From the cell containing the given text, extract its center point as (x, y) coordinate. 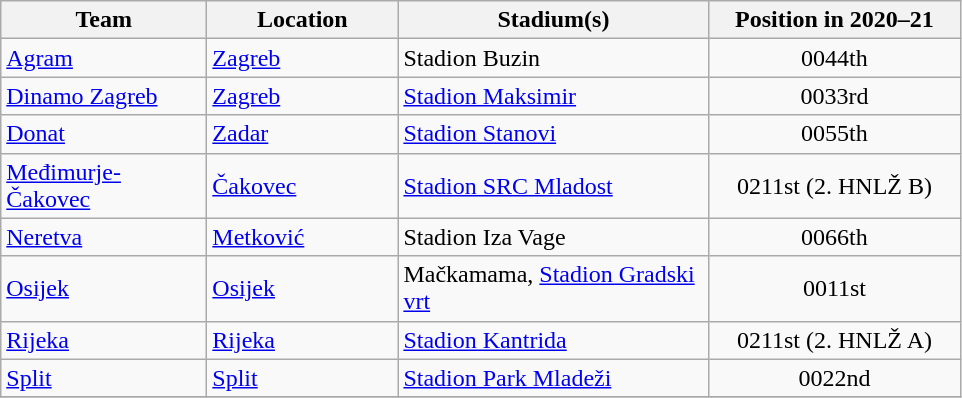
0055th (834, 134)
0011st (834, 288)
Mačkamama, Stadion Gradski vrt (554, 288)
Donat (104, 134)
0211st (2. HNLŽ A) (834, 340)
Position in 2020–21 (834, 20)
Stadion Buzin (554, 58)
Dinamo Zagreb (104, 96)
Stadion SRC Mladost (554, 186)
Team (104, 20)
Zadar (302, 134)
Međimurje-Čakovec (104, 186)
Stadion Park Mladeži (554, 378)
0044th (834, 58)
Agram (104, 58)
0033rd (834, 96)
Neretva (104, 237)
Stadion Kantrida (554, 340)
Stadion Maksimir (554, 96)
Stadion Iza Vage (554, 237)
Stadium(s) (554, 20)
Čakovec (302, 186)
Location (302, 20)
Stadion Stanovi (554, 134)
0211st (2. HNLŽ B) (834, 186)
Metković (302, 237)
0022nd (834, 378)
0066th (834, 237)
